Scan for the cell matching the given text and deliver its [x, y] coordinate at center. 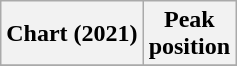
Chart (2021) [72, 34]
Peakposition [189, 34]
